Extract the (X, Y) coordinate from the center of the cell holding the provided text.  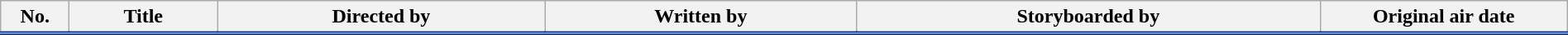
Written by (700, 17)
No. (35, 17)
Title (144, 17)
Directed by (382, 17)
Original air date (1444, 17)
Storyboarded by (1088, 17)
